Locate the cell with the specified text and output its (X, Y) center coordinate. 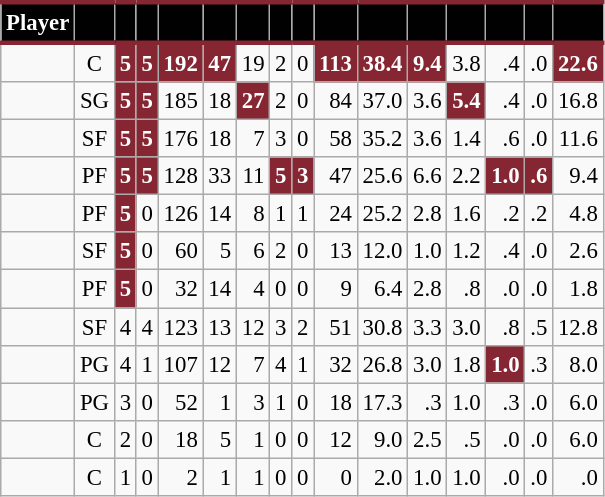
176 (180, 139)
113 (336, 62)
11 (252, 176)
60 (180, 251)
3.8 (466, 62)
19 (252, 62)
1.2 (466, 251)
12.8 (578, 327)
16.8 (578, 101)
1.6 (466, 214)
126 (180, 214)
52 (180, 402)
26.8 (382, 364)
Player (38, 22)
1.4 (466, 139)
SG (95, 101)
9.0 (382, 439)
8.0 (578, 364)
5.4 (466, 101)
8 (252, 214)
6.6 (428, 176)
22.6 (578, 62)
192 (180, 62)
58 (336, 139)
185 (180, 101)
123 (180, 327)
17.3 (382, 402)
2.6 (578, 251)
128 (180, 176)
2.0 (382, 477)
25.6 (382, 176)
25.2 (382, 214)
6 (252, 251)
11.6 (578, 139)
84 (336, 101)
2.5 (428, 439)
4.8 (578, 214)
12.0 (382, 251)
38.4 (382, 62)
6.4 (382, 289)
33 (220, 176)
27 (252, 101)
107 (180, 364)
24 (336, 214)
30.8 (382, 327)
2.2 (466, 176)
37.0 (382, 101)
35.2 (382, 139)
9 (336, 289)
51 (336, 327)
3.3 (428, 327)
